Output the [X, Y] coordinate of the center of the cell containing the given text.  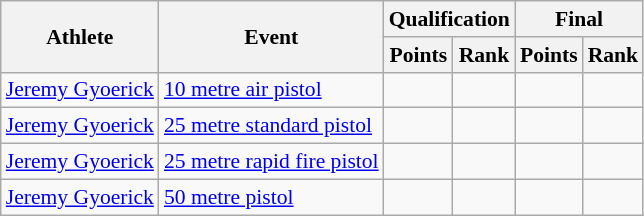
25 metre standard pistol [272, 126]
10 metre air pistol [272, 90]
50 metre pistol [272, 197]
25 metre rapid fire pistol [272, 162]
Event [272, 36]
Qualification [450, 19]
Athlete [80, 36]
Final [579, 19]
